Extract the (x, y) coordinate from the center of the cell holding the provided text.  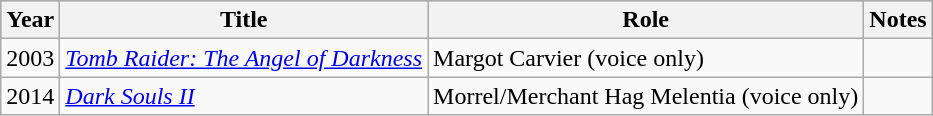
Year (30, 20)
Margot Carvier (voice only) (646, 58)
Tomb Raider: The Angel of Darkness (244, 58)
2014 (30, 96)
Role (646, 20)
2003 (30, 58)
Title (244, 20)
Notes (898, 20)
Dark Souls II (244, 96)
Morrel/Merchant Hag Melentia (voice only) (646, 96)
